Identify which cell holds the provided text, then report its [X, Y] central coordinate. 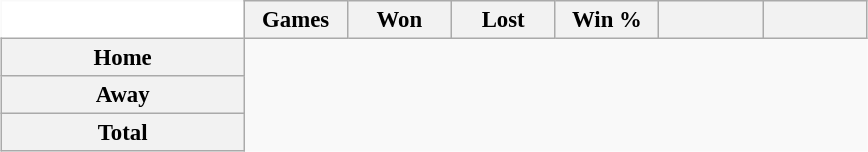
Games [296, 20]
Won [399, 20]
Home [123, 58]
Win % [607, 20]
Total [123, 133]
Lost [503, 20]
Away [123, 95]
